Provide the [x, y] coordinate of the cell's center where the given text is located.  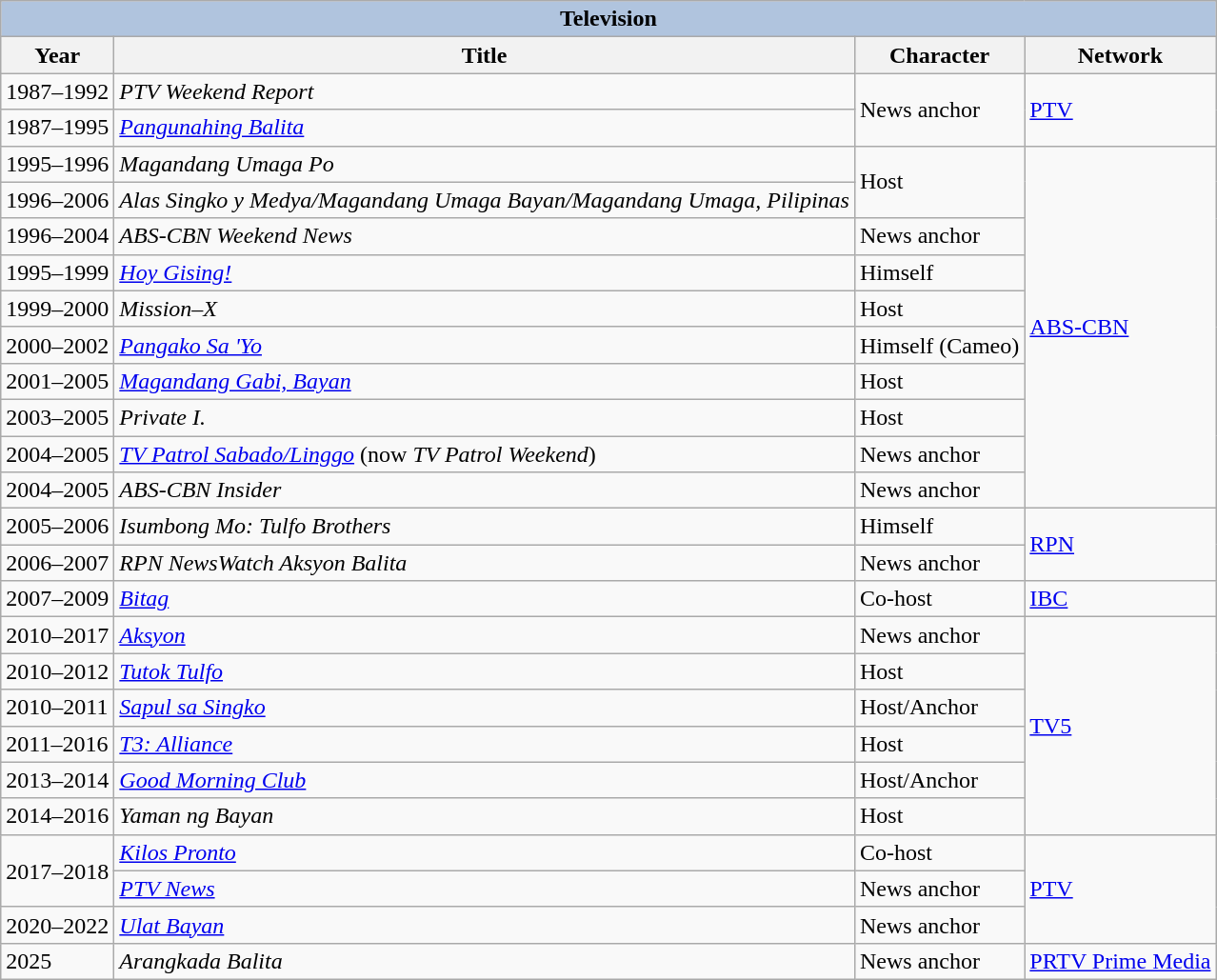
Alas Singko y Medya/Magandang Umaga Bayan/Magandang Umaga, Pilipinas [485, 200]
Tutok Tulfo [485, 671]
2025 [57, 961]
RPN [1120, 545]
T3: Alliance [485, 744]
2013–2014 [57, 780]
Pangako Sa 'Yo [485, 345]
IBC [1120, 599]
PTV Weekend Report [485, 91]
Year [57, 55]
Pangunahing Balita [485, 128]
Good Morning Club [485, 780]
Himself (Cameo) [939, 345]
2011–2016 [57, 744]
Aksyon [485, 635]
2001–2005 [57, 381]
Kilos Pronto [485, 852]
2006–2007 [57, 563]
RPN NewsWatch Aksyon Balita [485, 563]
ABS-CBN Weekend News [485, 236]
Isumbong Mo: Tulfo Brothers [485, 527]
1995–1999 [57, 272]
ABS-CBN [1120, 328]
2020–2022 [57, 925]
Mission–X [485, 309]
Television [608, 19]
1999–2000 [57, 309]
2003–2005 [57, 417]
2005–2006 [57, 527]
2017–2018 [57, 870]
1987–1995 [57, 128]
1987–1992 [57, 91]
2014–2016 [57, 816]
Bitag [485, 599]
2010–2017 [57, 635]
Sapul sa Singko [485, 708]
Magandang Umaga Po [485, 164]
Magandang Gabi, Bayan [485, 381]
TV Patrol Sabado/Linggo (now TV Patrol Weekend) [485, 454]
Character [939, 55]
Arangkada Balita [485, 961]
Ulat Bayan [485, 925]
Yaman ng Bayan [485, 816]
1996–2004 [57, 236]
2000–2002 [57, 345]
ABS-CBN Insider [485, 490]
1996–2006 [57, 200]
2010–2012 [57, 671]
Network [1120, 55]
Title [485, 55]
Private I. [485, 417]
PRTV Prime Media [1120, 961]
2010–2011 [57, 708]
1995–1996 [57, 164]
TV5 [1120, 726]
2007–2009 [57, 599]
PTV News [485, 889]
Hoy Gising! [485, 272]
